Scan for the cell matching the given text and deliver its (X, Y) coordinate at center. 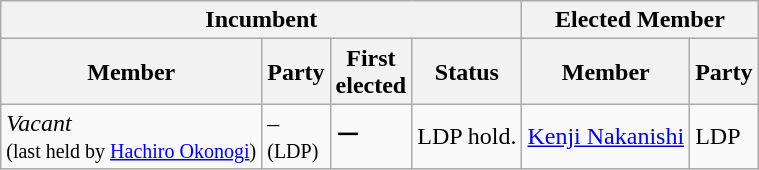
Elected Member (640, 20)
Firstelected (371, 72)
ー (371, 136)
Status (467, 72)
Incumbent (262, 20)
Kenji Nakanishi (606, 136)
Vacant(last held by Hachiro Okonogi) (132, 136)
LDP hold. (467, 136)
LDP (724, 136)
–(LDP) (296, 136)
